Capture the cell that displays the provided text and extract its (X, Y) central coordinate. 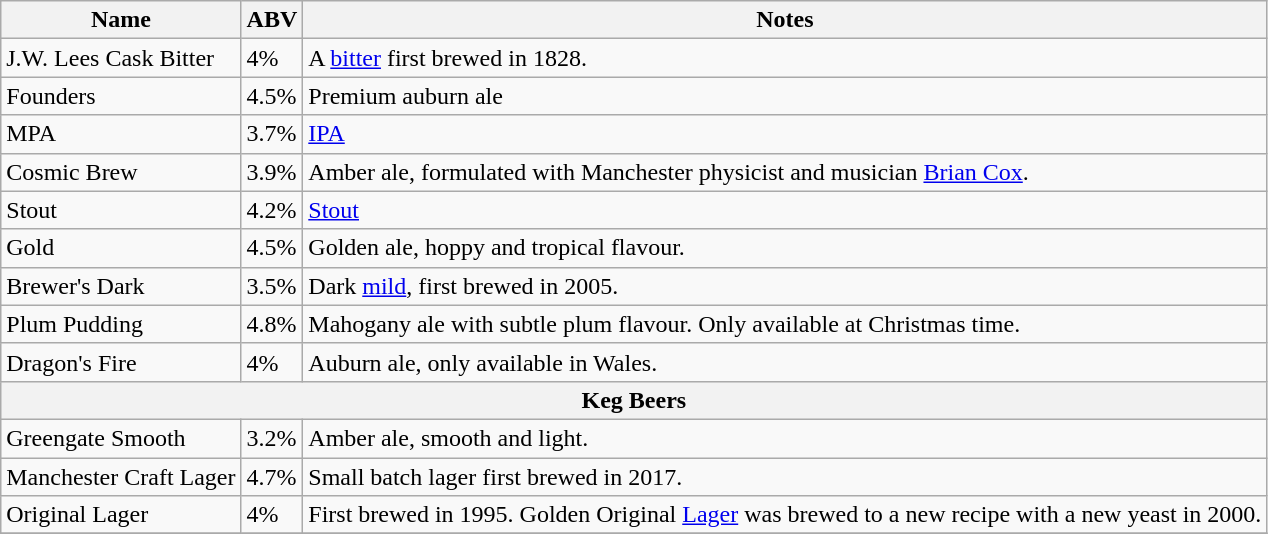
4.8% (272, 324)
3.5% (272, 286)
Cosmic Brew (121, 172)
Greengate Smooth (121, 438)
Amber ale, smooth and light. (785, 438)
Brewer's Dark (121, 286)
A bitter first brewed in 1828. (785, 58)
Gold (121, 248)
MPA (121, 134)
J.W. Lees Cask Bitter (121, 58)
4.2% (272, 210)
Original Lager (121, 515)
Auburn ale, only available in Wales. (785, 362)
ABV (272, 20)
Manchester Craft Lager (121, 477)
Small batch lager first brewed in 2017. (785, 477)
Dragon's Fire (121, 362)
Premium auburn ale (785, 96)
Founders (121, 96)
Plum Pudding (121, 324)
First brewed in 1995. Golden Original Lager was brewed to a new recipe with a new yeast in 2000. (785, 515)
Mahogany ale with subtle plum flavour. Only available at Christmas time. (785, 324)
4.7% (272, 477)
3.2% (272, 438)
Keg Beers (634, 400)
IPA (785, 134)
Dark mild, first brewed in 2005. (785, 286)
Golden ale, hoppy and tropical flavour. (785, 248)
Name (121, 20)
Notes (785, 20)
Amber ale, formulated with Manchester physicist and musician Brian Cox. (785, 172)
3.7% (272, 134)
3.9% (272, 172)
